Provide the [X, Y] coordinate of the cell's center where the given text is located.  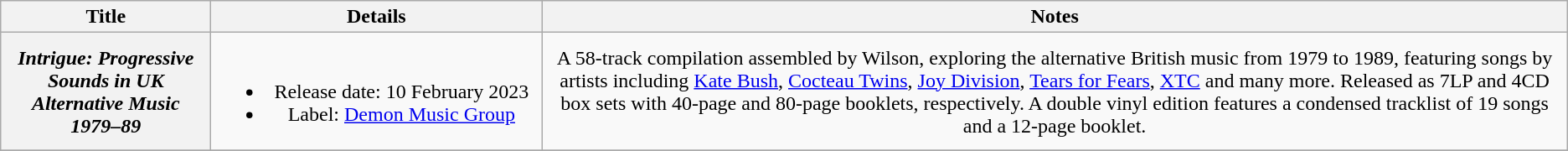
Details [377, 17]
Title [106, 17]
Notes [1055, 17]
Release date: 10 February 2023Label: Demon Music Group [377, 91]
Intrigue: Progressive Sounds in UK Alternative Music 1979–89 [106, 91]
